Pinpoint the cell where the given text exists, returning its [x, y] midpoint coordinate. 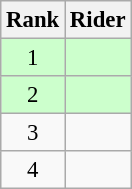
3 [33, 133]
1 [33, 58]
Rank [33, 20]
2 [33, 95]
Rider [98, 20]
4 [33, 170]
